From the cell containing the given text, extract its center point as (x, y) coordinate. 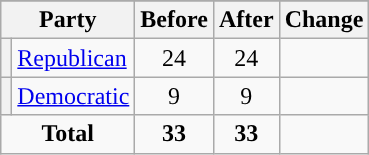
Total (68, 134)
Republican (74, 58)
Party (68, 20)
Change (324, 20)
After (246, 20)
Democratic (74, 96)
Before (174, 20)
